From the cell containing the given text, extract its center point as [x, y] coordinate. 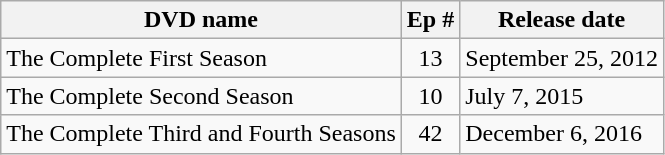
10 [430, 96]
Release date [562, 20]
DVD name [202, 20]
December 6, 2016 [562, 134]
The Complete Second Season [202, 96]
July 7, 2015 [562, 96]
Ep # [430, 20]
The Complete Third and Fourth Seasons [202, 134]
13 [430, 58]
September 25, 2012 [562, 58]
The Complete First Season [202, 58]
42 [430, 134]
